Output the (x, y) coordinate of the center of the cell containing the given text.  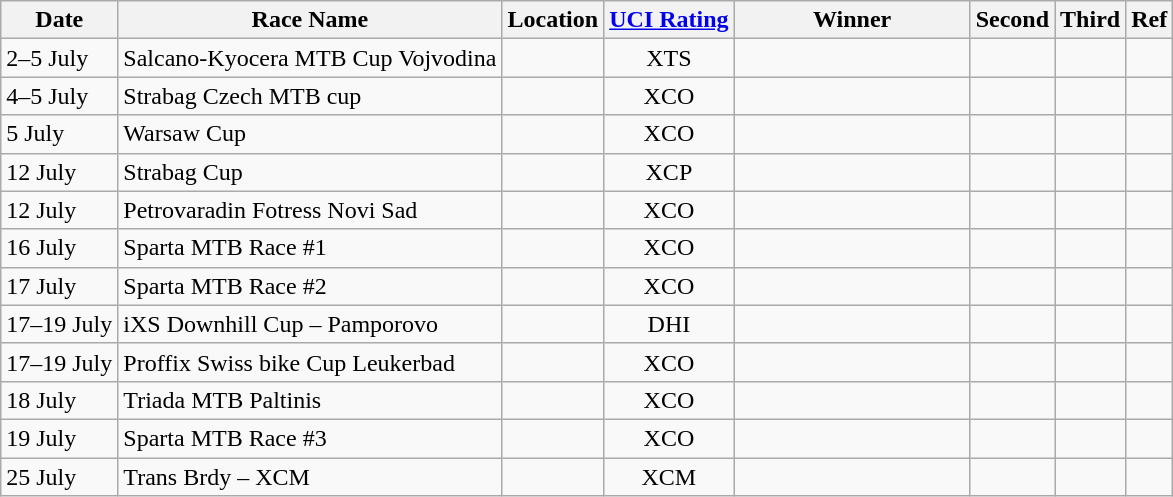
Strabag Czech MTB cup (310, 96)
Proffix Swiss bike Cup Leukerbad (310, 362)
XCM (669, 477)
19 July (60, 438)
Salcano-Kyocera MTB Cup Vojvodina (310, 58)
DHI (669, 324)
Date (60, 20)
16 July (60, 248)
Triada MTB Paltinis (310, 400)
Sparta MTB Race #1 (310, 248)
XTS (669, 58)
4–5 July (60, 96)
17 July (60, 286)
Warsaw Cup (310, 134)
Sparta MTB Race #3 (310, 438)
Trans Brdy – XCM (310, 477)
5 July (60, 134)
Sparta MTB Race #2 (310, 286)
Location (553, 20)
XCP (669, 172)
25 July (60, 477)
Strabag Cup (310, 172)
UCI Rating (669, 20)
Ref (1150, 20)
iXS Downhill Cup – Pamporovo (310, 324)
2–5 July (60, 58)
Second (1012, 20)
Winner (852, 20)
18 July (60, 400)
Race Name (310, 20)
Petrovaradin Fotress Novi Sad (310, 210)
Third (1090, 20)
